Capture the cell that displays the provided text and extract its (x, y) central coordinate. 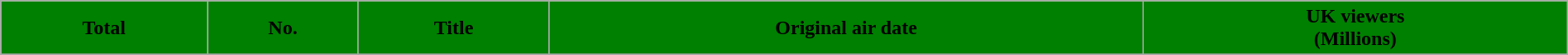
UK viewers(Millions) (1355, 28)
Title (453, 28)
Original air date (846, 28)
Total (104, 28)
No. (283, 28)
